Determine the (X, Y) coordinate at the center of the cell enclosing the given text.  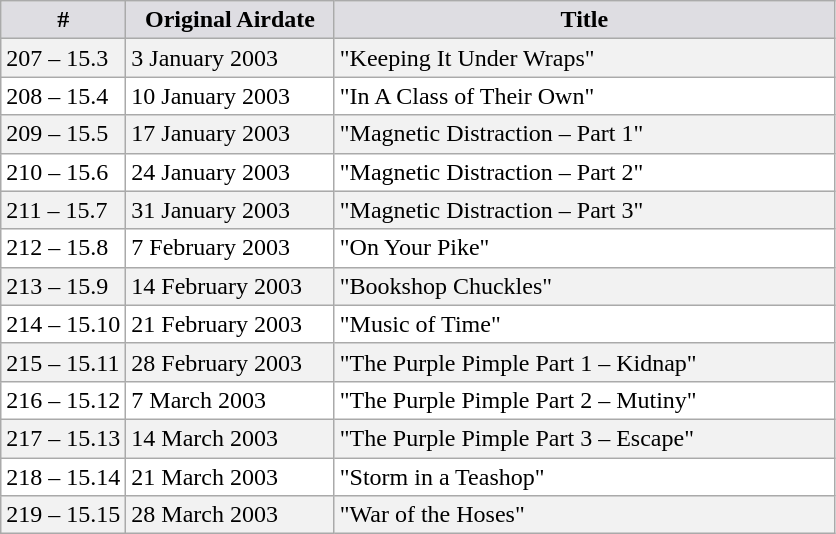
3 January 2003 (230, 58)
"War of the Hoses" (584, 515)
"Bookshop Chuckles" (584, 286)
"In A Class of Their Own" (584, 96)
214 – 15.10 (64, 324)
28 March 2003 (230, 515)
Title (584, 20)
218 – 15.14 (64, 477)
14 February 2003 (230, 286)
17 January 2003 (230, 134)
"Music of Time" (584, 324)
210 – 15.6 (64, 172)
"Magnetic Distraction – Part 3" (584, 210)
217 – 15.13 (64, 438)
"Keeping It Under Wraps" (584, 58)
208 – 15.4 (64, 96)
31 January 2003 (230, 210)
7 February 2003 (230, 248)
216 – 15.12 (64, 400)
"Storm in a Teashop" (584, 477)
28 February 2003 (230, 362)
21 February 2003 (230, 324)
10 January 2003 (230, 96)
24 January 2003 (230, 172)
"Magnetic Distraction – Part 2" (584, 172)
212 – 15.8 (64, 248)
"The Purple Pimple Part 2 – Mutiny" (584, 400)
# (64, 20)
Original Airdate (230, 20)
211 – 15.7 (64, 210)
"Magnetic Distraction – Part 1" (584, 134)
"On Your Pike" (584, 248)
7 March 2003 (230, 400)
219 – 15.15 (64, 515)
"The Purple Pimple Part 3 – Escape" (584, 438)
215 – 15.11 (64, 362)
213 – 15.9 (64, 286)
207 – 15.3 (64, 58)
209 – 15.5 (64, 134)
"The Purple Pimple Part 1 – Kidnap" (584, 362)
21 March 2003 (230, 477)
14 March 2003 (230, 438)
